Determine the [X, Y] coordinate at the center of the cell enclosing the given text.  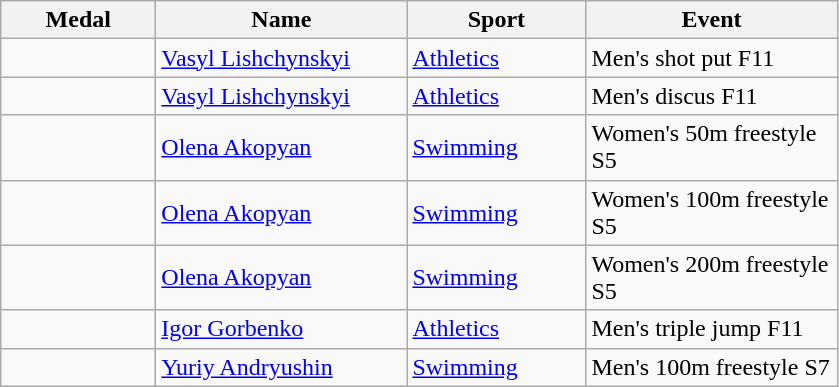
Women's 100m freestyle S5 [712, 212]
Men's 100m freestyle S7 [712, 367]
Men's discus F11 [712, 96]
Women's 200m freestyle S5 [712, 278]
Event [712, 20]
Men's triple jump F11 [712, 329]
Men's shot put F11 [712, 58]
Igor Gorbenko [282, 329]
Name [282, 20]
Sport [496, 20]
Women's 50m freestyle S5 [712, 148]
Medal [78, 20]
Yuriy Andryushin [282, 367]
